Return the (x, y) coordinate for the center point of the cell that contains the specified text.  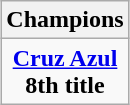
Champions (65, 20)
Cruz Azul8th title (65, 72)
